Detect which cell encompasses the target text, then output its (X, Y) center coordinate. 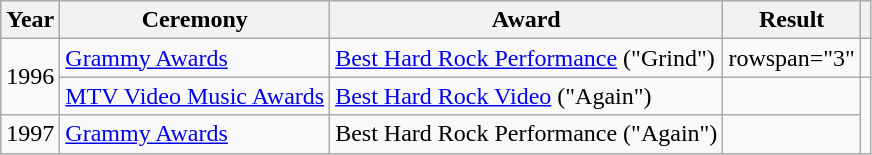
Best Hard Rock Video ("Again") (526, 96)
rowspan="3" (792, 58)
Ceremony (195, 20)
Best Hard Rock Performance ("Again") (526, 134)
1997 (30, 134)
1996 (30, 77)
Award (526, 20)
MTV Video Music Awards (195, 96)
Result (792, 20)
Year (30, 20)
Best Hard Rock Performance ("Grind") (526, 58)
